Capture the cell that displays the provided text and extract its (X, Y) central coordinate. 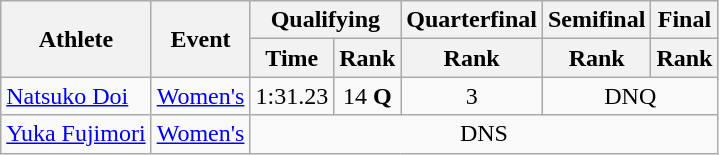
Time (292, 58)
1:31.23 (292, 96)
Event (200, 39)
Quarterfinal (472, 20)
DNQ (630, 96)
Qualifying (326, 20)
Natsuko Doi (76, 96)
Yuka Fujimori (76, 134)
14 Q (368, 96)
DNS (484, 134)
3 (472, 96)
Athlete (76, 39)
Semifinal (596, 20)
Final (684, 20)
